Identify which cell holds the provided text, then report its (X, Y) central coordinate. 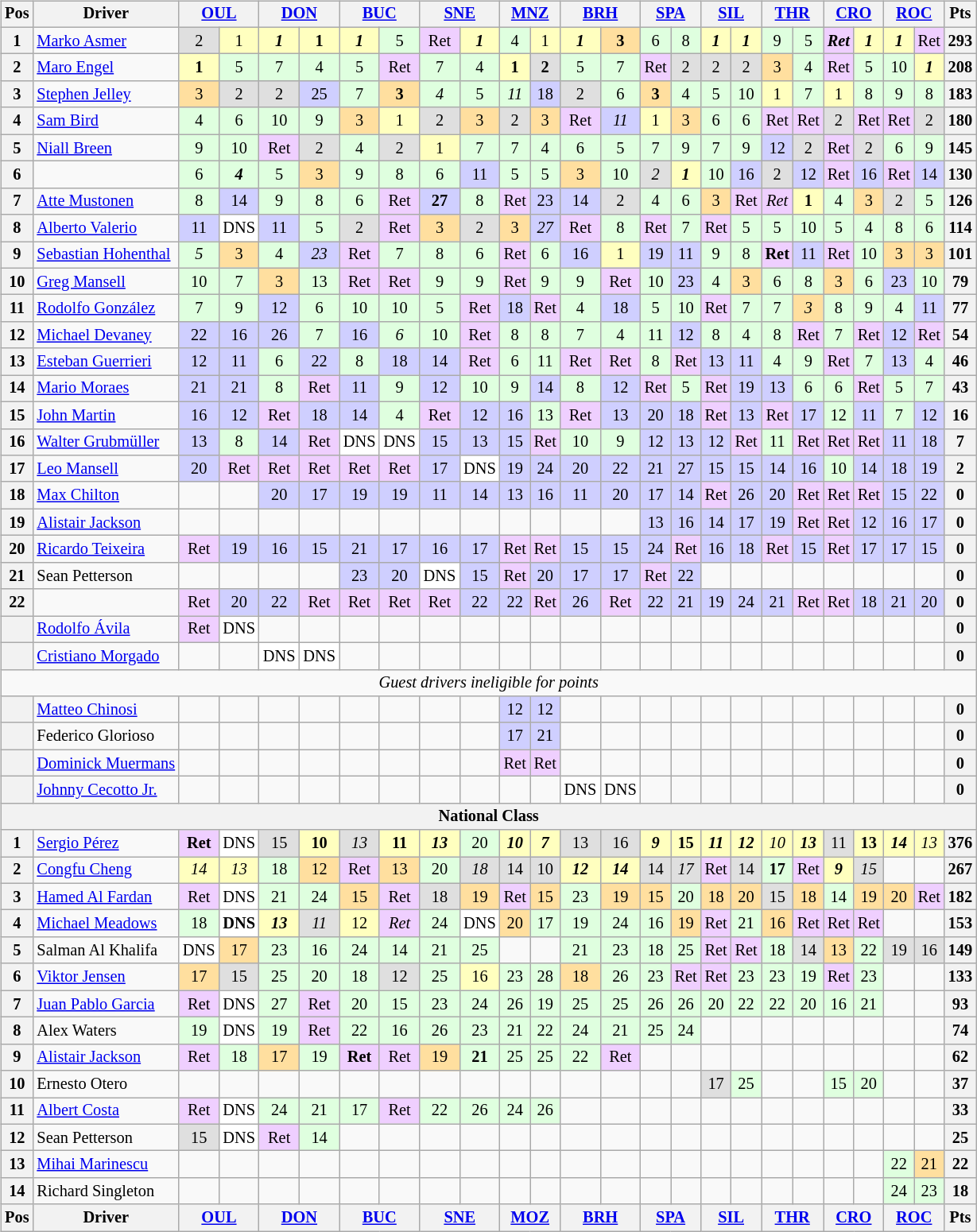
Leo Mansell (106, 469)
Maro Engel (106, 68)
Richard Singleton (106, 1191)
208 (960, 68)
79 (960, 281)
Salman Al Khalifa (106, 951)
Congfu Cheng (106, 870)
145 (960, 148)
149 (960, 951)
Cristiano Morgado (106, 656)
Ricardo Teixeira (106, 549)
133 (960, 977)
Mihai Marinescu (106, 1164)
293 (960, 41)
62 (960, 1057)
Rodolfo Ávila (106, 630)
46 (960, 362)
Juan Pablo Garcia (106, 1004)
Mario Moraes (106, 389)
Michael Meadows (106, 924)
93 (960, 1004)
180 (960, 121)
153 (960, 924)
114 (960, 228)
Greg Mansell (106, 281)
267 (960, 870)
Alberto Valerio (106, 228)
Stephen Jelley (106, 95)
43 (960, 389)
Viktor Jensen (106, 977)
28 (545, 977)
77 (960, 308)
Dominick Muermans (106, 763)
Federico Glorioso (106, 736)
130 (960, 175)
54 (960, 335)
183 (960, 95)
National Class (488, 816)
74 (960, 1031)
Albert Costa (106, 1111)
Max Chilton (106, 495)
Sam Bird (106, 121)
Guest drivers ineligible for points (488, 683)
MNZ (530, 14)
Matteo Chinosi (106, 710)
Walter Grubmüller (106, 442)
Rodolfo González (106, 308)
Michael Devaney (106, 335)
101 (960, 255)
182 (960, 897)
126 (960, 201)
John Martin (106, 415)
MOZ (530, 1218)
376 (960, 843)
37 (960, 1084)
Atte Mustonen (106, 201)
Niall Breen (106, 148)
Esteban Guerrieri (106, 362)
Sergio Pérez (106, 843)
Alex Waters (106, 1031)
Sebastian Hohenthal (106, 255)
33 (960, 1111)
Hamed Al Fardan (106, 897)
Ernesto Otero (106, 1084)
Marko Asmer (106, 41)
Johnny Cecotto Jr. (106, 790)
